Provide the [X, Y] coordinate of the cell's center where the given text is located.  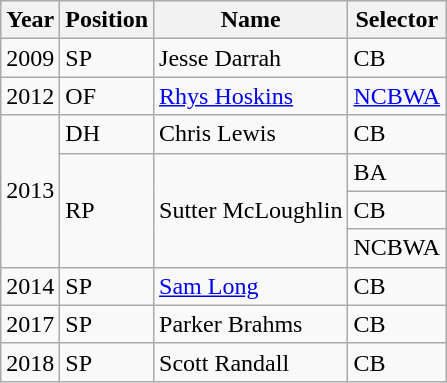
Sam Long [251, 286]
Rhys Hoskins [251, 96]
Position [107, 20]
Scott Randall [251, 362]
Year [30, 20]
OF [107, 96]
2018 [30, 362]
Parker Brahms [251, 324]
Selector [397, 20]
DH [107, 134]
BA [397, 172]
2014 [30, 286]
Name [251, 20]
Chris Lewis [251, 134]
2017 [30, 324]
2012 [30, 96]
2013 [30, 191]
RP [107, 210]
2009 [30, 58]
Jesse Darrah [251, 58]
Sutter McLoughlin [251, 210]
